Extract the (X, Y) coordinate from the center of the cell holding the provided text.  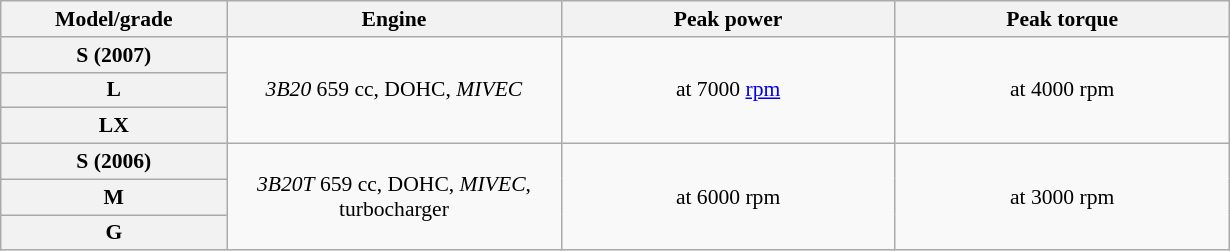
S (2007) (114, 55)
at 4000 rpm (1062, 90)
S (2006) (114, 162)
Model/grade (114, 19)
3B20 659 cc, DOHC, MIVEC (394, 90)
Engine (394, 19)
Peak power (728, 19)
3B20T 659 cc, DOHC, MIVEC, turbocharger (394, 198)
Peak torque (1062, 19)
at 3000 rpm (1062, 198)
G (114, 233)
at 6000 rpm (728, 198)
LX (114, 126)
at 7000 rpm (728, 90)
L (114, 90)
M (114, 197)
